Capture the cell that displays the provided text and extract its (x, y) central coordinate. 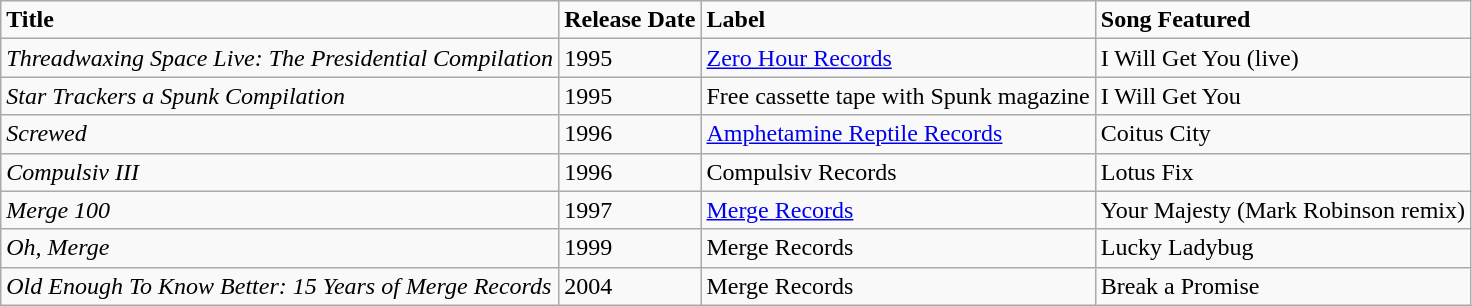
2004 (630, 286)
Star Trackers a Spunk Compilation (280, 96)
Song Featured (1282, 20)
I Will Get You (1282, 96)
1997 (630, 210)
Free cassette tape with Spunk magazine (898, 96)
Release Date (630, 20)
Title (280, 20)
Oh, Merge (280, 248)
Screwed (280, 134)
Coitus City (1282, 134)
Compulsiv III (280, 172)
Compulsiv Records (898, 172)
Label (898, 20)
Zero Hour Records (898, 58)
1999 (630, 248)
Lucky Ladybug (1282, 248)
Threadwaxing Space Live: The Presidential Compilation (280, 58)
I Will Get You (live) (1282, 58)
Lotus Fix (1282, 172)
Amphetamine Reptile Records (898, 134)
Your Majesty (Mark Robinson remix) (1282, 210)
Old Enough To Know Better: 15 Years of Merge Records (280, 286)
Merge 100 (280, 210)
Break a Promise (1282, 286)
